Output the [X, Y] coordinate of the center of the cell containing the given text.  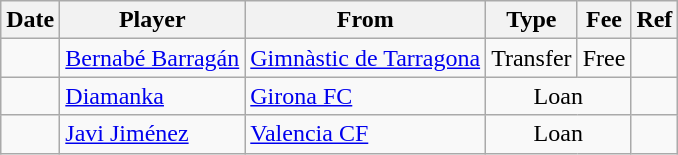
Player [152, 20]
Free [604, 58]
Type [532, 20]
Valencia CF [366, 134]
Date [30, 20]
Fee [604, 20]
Bernabé Barragán [152, 58]
Ref [654, 20]
Girona FC [366, 96]
Javi Jiménez [152, 134]
From [366, 20]
Transfer [532, 58]
Gimnàstic de Tarragona [366, 58]
Diamanka [152, 96]
